Determine the (x, y) coordinate at the center of the cell enclosing the given text.  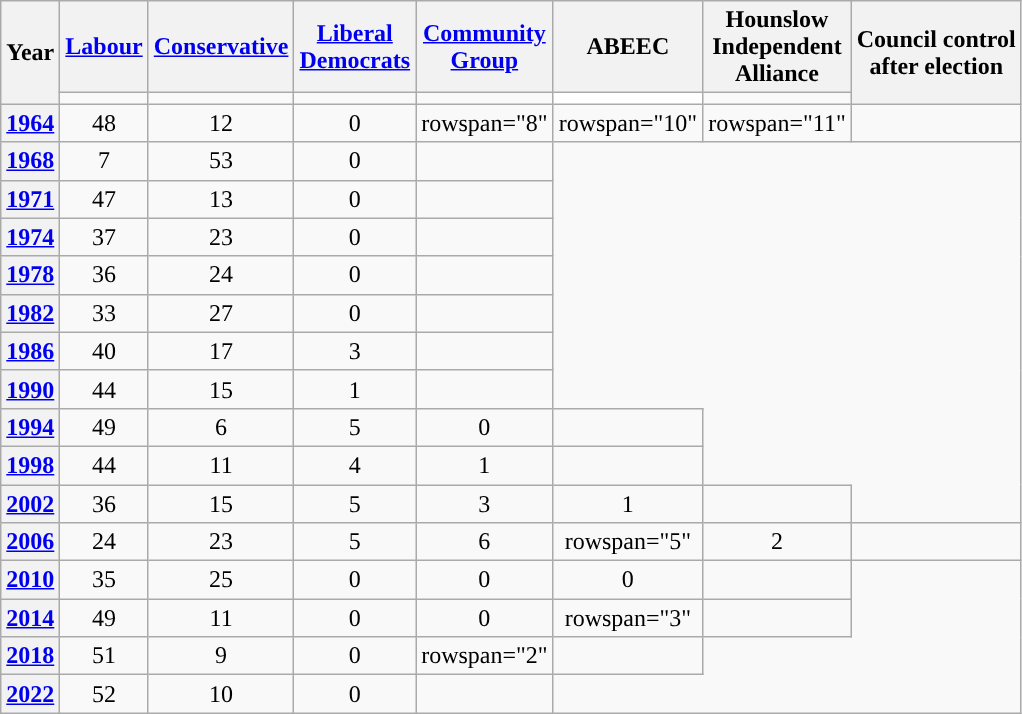
7 (104, 161)
1974 (30, 237)
2 (778, 542)
52 (104, 694)
10 (221, 694)
1986 (30, 351)
51 (104, 656)
rowspan="11" (778, 123)
17 (221, 351)
Liberal Democrats (355, 47)
1990 (30, 389)
47 (104, 199)
35 (104, 580)
25 (221, 580)
Hounslow Independent Alliance (778, 47)
rowspan="3" (628, 618)
1998 (30, 465)
ABEEC (628, 47)
2018 (30, 656)
9 (221, 656)
Community Group (485, 47)
1982 (30, 313)
Year (30, 52)
Labour (104, 47)
1978 (30, 275)
27 (221, 313)
1968 (30, 161)
2010 (30, 580)
40 (104, 351)
2022 (30, 694)
12 (221, 123)
rowspan="10" (628, 123)
53 (221, 161)
rowspan="5" (628, 542)
4 (355, 465)
1994 (30, 427)
rowspan="2" (485, 656)
Conservative (221, 47)
37 (104, 237)
1971 (30, 199)
2006 (30, 542)
Council controlafter election (936, 52)
1964 (30, 123)
2002 (30, 503)
rowspan="8" (485, 123)
13 (221, 199)
33 (104, 313)
48 (104, 123)
2014 (30, 618)
